Scan for the cell matching the given text and deliver its [x, y] coordinate at center. 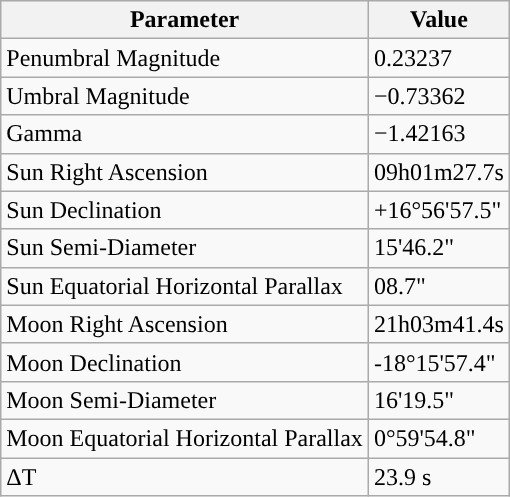
-18°15'57.4" [438, 362]
Sun Semi-Diameter [185, 248]
Moon Declination [185, 362]
Gamma [185, 134]
0.23237 [438, 58]
ΔT [185, 477]
Moon Semi-Diameter [185, 400]
09h01m27.7s [438, 172]
23.9 s [438, 477]
Moon Right Ascension [185, 324]
−0.73362 [438, 96]
Sun Right Ascension [185, 172]
Parameter [185, 20]
Umbral Magnitude [185, 96]
16'19.5" [438, 400]
Penumbral Magnitude [185, 58]
21h03m41.4s [438, 324]
0°59'54.8" [438, 438]
+16°56'57.5" [438, 210]
Sun Declination [185, 210]
Sun Equatorial Horizontal Parallax [185, 286]
Value [438, 20]
15'46.2" [438, 248]
08.7" [438, 286]
Moon Equatorial Horizontal Parallax [185, 438]
−1.42163 [438, 134]
